Determine the (x, y) coordinate at the center of the cell enclosing the given text.  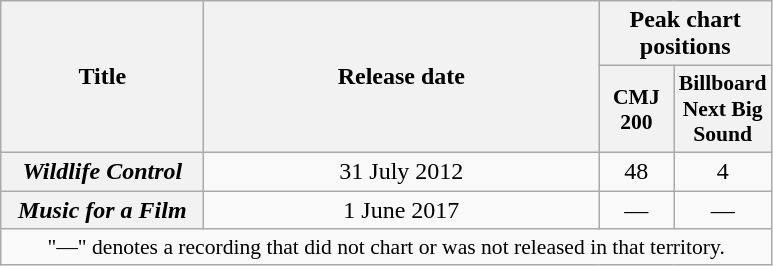
4 (723, 171)
31 July 2012 (402, 171)
Music for a Film (102, 209)
Peak chart positions (686, 34)
Title (102, 77)
"—" denotes a recording that did not chart or was not released in that territory. (386, 247)
1 June 2017 (402, 209)
48 (636, 171)
CMJ 200 (636, 110)
Billboard Next Big Sound (723, 110)
Wildlife Control (102, 171)
Release date (402, 77)
